Find where the given text appears and provide that cell's center as [x, y] coordinate. 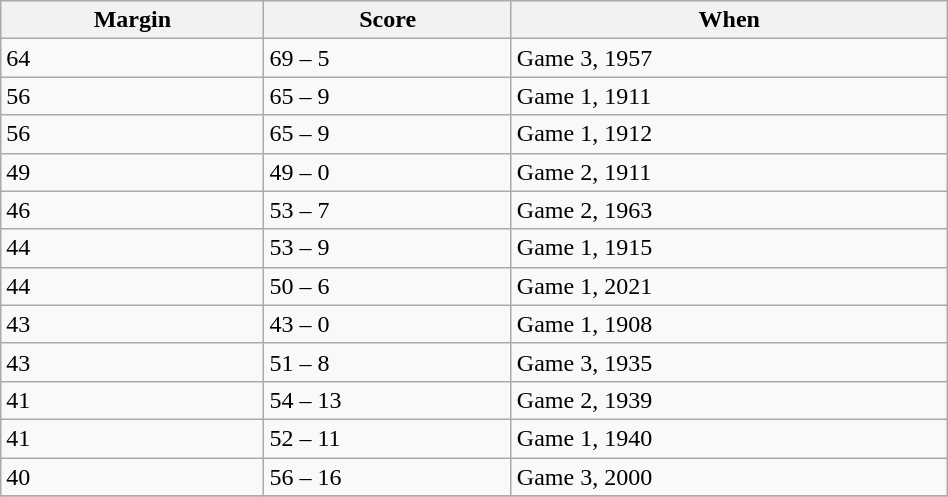
Game 2, 1911 [729, 172]
When [729, 20]
Game 1, 1912 [729, 134]
Game 3, 1957 [729, 58]
46 [132, 210]
Game 1, 1915 [729, 248]
Game 2, 1939 [729, 400]
49 – 0 [388, 172]
50 – 6 [388, 286]
Game 1, 1911 [729, 96]
40 [132, 477]
43 – 0 [388, 324]
64 [132, 58]
56 – 16 [388, 477]
49 [132, 172]
52 – 11 [388, 438]
Score [388, 20]
Game 2, 1963 [729, 210]
Margin [132, 20]
Game 3, 1935 [729, 362]
53 – 9 [388, 248]
Game 1, 1940 [729, 438]
Game 1, 1908 [729, 324]
54 – 13 [388, 400]
53 – 7 [388, 210]
Game 3, 2000 [729, 477]
51 – 8 [388, 362]
69 – 5 [388, 58]
Game 1, 2021 [729, 286]
